Detect which cell encompasses the target text, then output its (x, y) center coordinate. 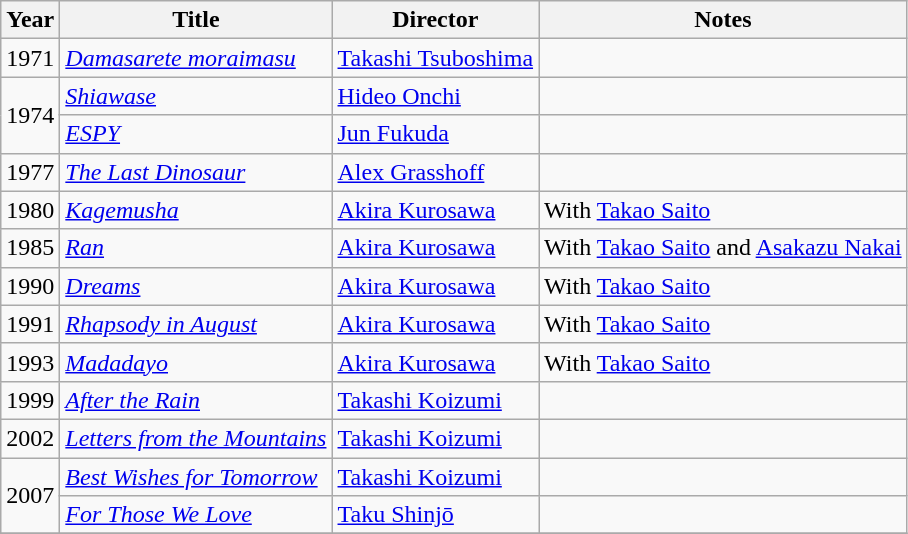
Shiawase (196, 96)
Rhapsody in August (196, 324)
Damasarete moraimasu (196, 58)
Hideo Onchi (436, 96)
Letters from the Mountains (196, 438)
Year (30, 20)
Director (436, 20)
1974 (30, 115)
Title (196, 20)
1985 (30, 248)
Alex Grasshoff (436, 172)
Taku Shinjō (436, 515)
1990 (30, 286)
Madadayo (196, 362)
1971 (30, 58)
Kagemusha (196, 210)
Best Wishes for Tomorrow (196, 477)
2007 (30, 496)
Dreams (196, 286)
1993 (30, 362)
Ran (196, 248)
1980 (30, 210)
2002 (30, 438)
With Takao Saito and Asakazu Nakai (724, 248)
Takashi Tsuboshima (436, 58)
Jun Fukuda (436, 134)
The Last Dinosaur (196, 172)
For Those We Love (196, 515)
1991 (30, 324)
Notes (724, 20)
1977 (30, 172)
After the Rain (196, 400)
ESPY (196, 134)
1999 (30, 400)
